Detect which cell encompasses the target text, then output its (X, Y) center coordinate. 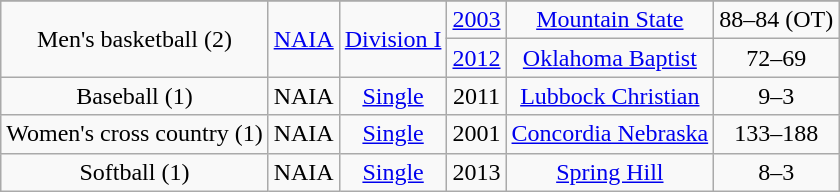
2012 (476, 58)
Women's cross country (1) (134, 134)
Spring Hill (610, 172)
Oklahoma Baptist (610, 58)
88–84 (OT) (776, 20)
Concordia Nebraska (610, 134)
Lubbock Christian (610, 96)
2001 (476, 134)
72–69 (776, 58)
2013 (476, 172)
133–188 (776, 134)
8–3 (776, 172)
2011 (476, 96)
Softball (1) (134, 172)
9–3 (776, 96)
Division I (393, 39)
Baseball (1) (134, 96)
Men's basketball (2) (134, 39)
2003 (476, 20)
Mountain State (610, 20)
